Detect which cell encompasses the target text, then output its (X, Y) center coordinate. 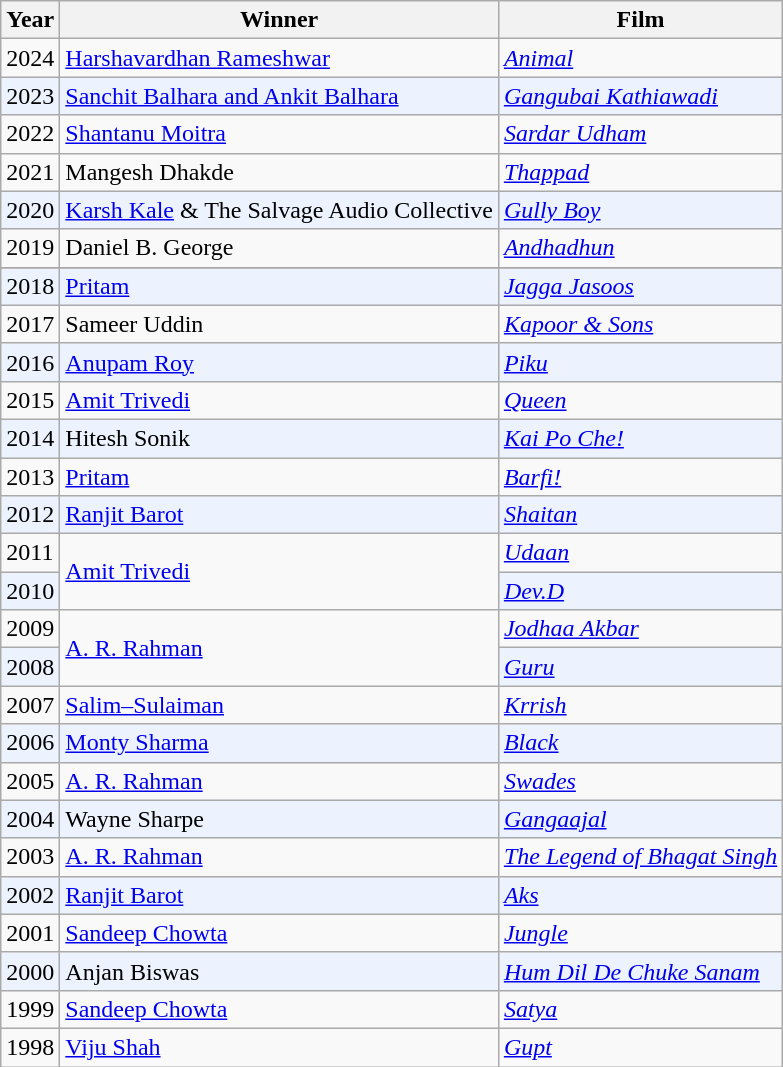
2022 (30, 134)
2006 (30, 743)
Piku (640, 362)
Salim–Sulaiman (280, 705)
2024 (30, 58)
Anupam Roy (280, 362)
2019 (30, 248)
Gangubai Kathiawadi (640, 96)
The Legend of Bhagat Singh (640, 857)
2011 (30, 553)
Mangesh Dhakde (280, 172)
2012 (30, 515)
2008 (30, 667)
Year (30, 20)
Kai Po Che! (640, 438)
Monty Sharma (280, 743)
Anjan Biswas (280, 971)
Gangaajal (640, 819)
1998 (30, 1047)
2023 (30, 96)
2017 (30, 324)
2000 (30, 971)
2001 (30, 933)
Harshavardhan Rameshwar (280, 58)
2013 (30, 477)
Guru (640, 667)
Gupt (640, 1047)
Andhadhun (640, 248)
Queen (640, 400)
Thappad (640, 172)
Sameer Uddin (280, 324)
Winner (280, 20)
Aks (640, 895)
Jodhaa Akbar (640, 629)
Sardar Udham (640, 134)
Sanchit Balhara and Ankit Balhara (280, 96)
2021 (30, 172)
2004 (30, 819)
2015 (30, 400)
2016 (30, 362)
1999 (30, 1009)
2002 (30, 895)
2014 (30, 438)
Gully Boy (640, 210)
Shaitan (640, 515)
2007 (30, 705)
Barfi! (640, 477)
Krrish (640, 705)
Wayne Sharpe (280, 819)
Hitesh Sonik (280, 438)
2005 (30, 781)
Daniel B. George (280, 248)
Animal (640, 58)
2009 (30, 629)
2020 (30, 210)
Satya (640, 1009)
Jungle (640, 933)
2003 (30, 857)
2010 (30, 591)
Udaan (640, 553)
Karsh Kale & The Salvage Audio Collective (280, 210)
Dev.D (640, 591)
Jagga Jasoos (640, 286)
2018 (30, 286)
Kapoor & Sons (640, 324)
Shantanu Moitra (280, 134)
Black (640, 743)
Hum Dil De Chuke Sanam (640, 971)
Viju Shah (280, 1047)
Swades (640, 781)
Film (640, 20)
